Identify which cell holds the provided text, then report its [x, y] central coordinate. 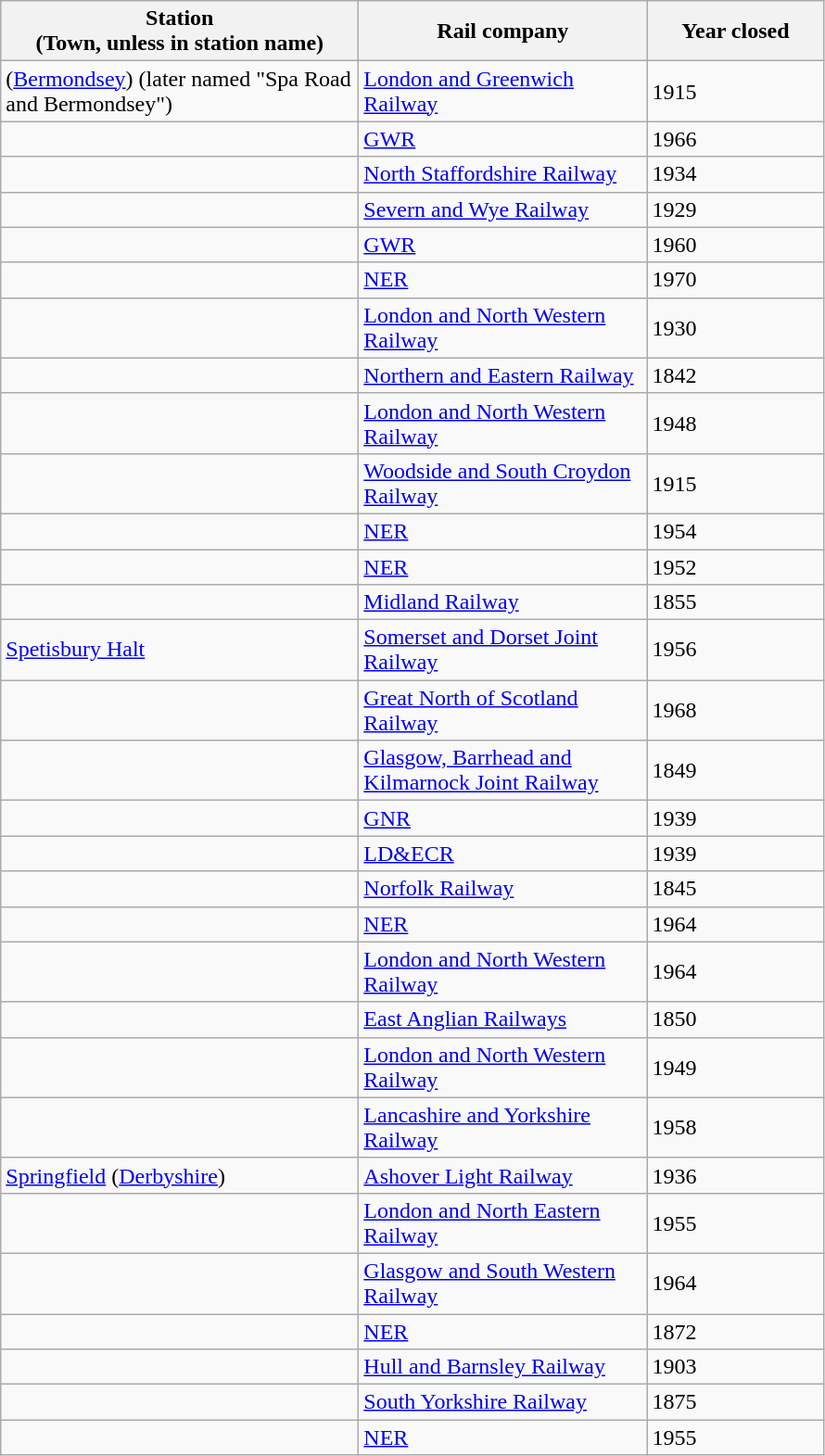
Lancashire and Yorkshire Railway [502, 1127]
Ashover Light Railway [502, 1175]
1948 [736, 423]
Northern and Eastern Railway [502, 375]
Great North of Scotland Railway [502, 710]
Glasgow, Barrhead and Kilmarnock Joint Railway [502, 771]
Spetisbury Halt [180, 651]
East Anglian Railways [502, 1019]
(Bermondsey) (later named "Spa Road and Bermondsey") [180, 91]
Somerset and Dorset Joint Railway [502, 651]
1968 [736, 710]
1934 [736, 174]
Norfolk Railway [502, 889]
1930 [736, 328]
Severn and Wye Railway [502, 209]
1970 [736, 280]
1952 [736, 566]
1960 [736, 245]
London and North Eastern Railway [502, 1223]
1956 [736, 651]
South Yorkshire Railway [502, 1402]
Springfield (Derbyshire) [180, 1175]
1855 [736, 602]
1872 [736, 1332]
1954 [736, 531]
North Staffordshire Railway [502, 174]
1949 [736, 1068]
LD&ECR [502, 854]
1842 [736, 375]
1936 [736, 1175]
1903 [736, 1367]
1850 [736, 1019]
1966 [736, 139]
Hull and Barnsley Railway [502, 1367]
Station(Town, unless in station name) [180, 32]
1875 [736, 1402]
London and Greenwich Railway [502, 91]
1849 [736, 771]
Glasgow and South Western Railway [502, 1283]
Midland Railway [502, 602]
1958 [736, 1127]
Year closed [736, 32]
1845 [736, 889]
Rail company [502, 32]
1929 [736, 209]
Woodside and South Croydon Railway [502, 484]
GNR [502, 818]
